Scan for the cell matching the given text and deliver its (X, Y) coordinate at center. 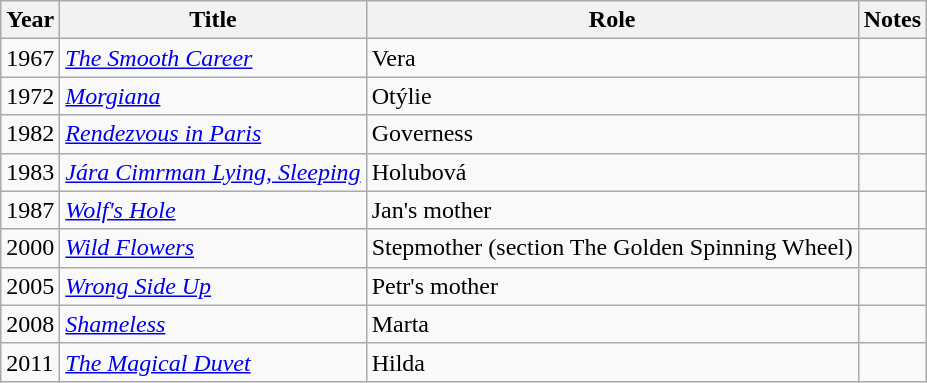
Holubová (612, 172)
Shameless (213, 324)
2005 (30, 286)
2008 (30, 324)
Petr's mother (612, 286)
Wolf's Hole (213, 210)
Title (213, 20)
Marta (612, 324)
The Smooth Career (213, 58)
Morgiana (213, 96)
Vera (612, 58)
1982 (30, 134)
1987 (30, 210)
2000 (30, 248)
Otýlie (612, 96)
Stepmother (section The Golden Spinning Wheel) (612, 248)
Notes (892, 20)
1972 (30, 96)
Year (30, 20)
The Magical Duvet (213, 362)
Wild Flowers (213, 248)
1967 (30, 58)
Rendezvous in Paris (213, 134)
Jára Cimrman Lying, Sleeping (213, 172)
1983 (30, 172)
Governess (612, 134)
2011 (30, 362)
Hilda (612, 362)
Jan's mother (612, 210)
Role (612, 20)
Wrong Side Up (213, 286)
